Capture the cell that displays the provided text and extract its (x, y) central coordinate. 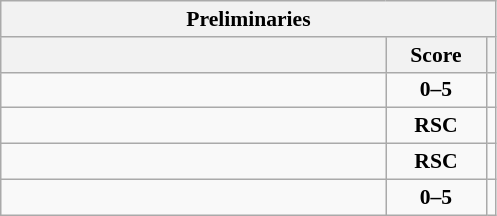
Score (436, 55)
Preliminaries (248, 19)
